Capture the cell that displays the provided text and extract its [x, y] central coordinate. 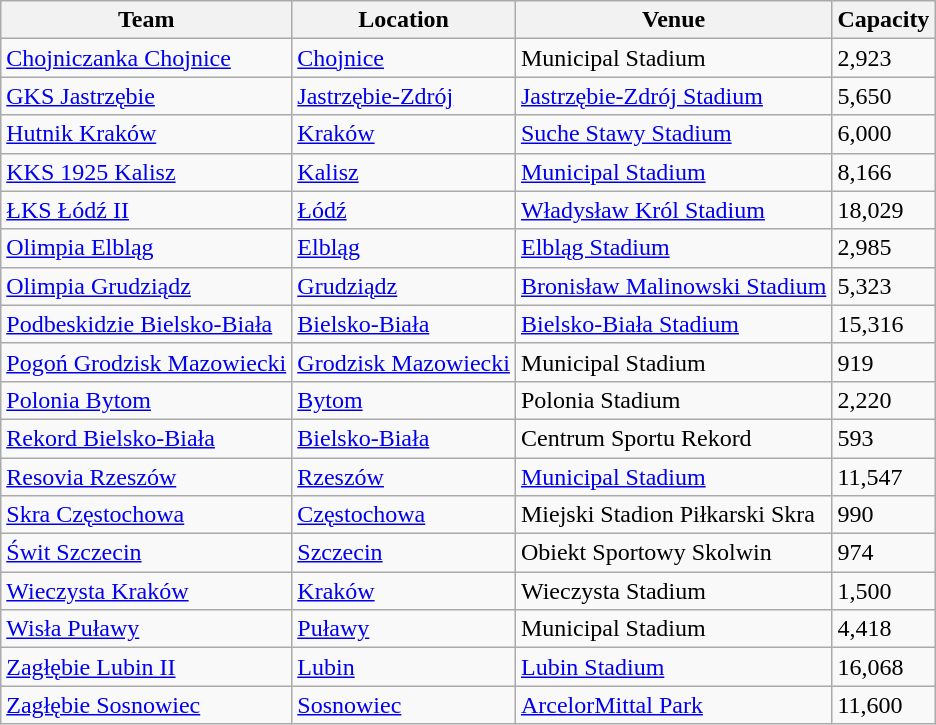
4,418 [884, 629]
919 [884, 362]
Bytom [404, 400]
Wieczysta Stadium [673, 591]
990 [884, 515]
KKS 1925 Kalisz [146, 172]
Pogoń Grodzisk Mazowiecki [146, 362]
Świt Szczecin [146, 553]
Centrum Sportu Rekord [673, 438]
Elbląg [404, 248]
Elbląg Stadium [673, 248]
Bielsko-Biała Stadium [673, 324]
593 [884, 438]
18,029 [884, 210]
2,220 [884, 400]
Polonia Stadium [673, 400]
5,650 [884, 96]
Team [146, 20]
2,985 [884, 248]
Hutnik Kraków [146, 134]
GKS Jastrzębie [146, 96]
Location [404, 20]
Wisła Puławy [146, 629]
Częstochowa [404, 515]
Wieczysta Kraków [146, 591]
Lubin [404, 667]
Władysław Król Stadium [673, 210]
Chojnice [404, 58]
Capacity [884, 20]
Podbeskidzie Bielsko-Biała [146, 324]
Lubin Stadium [673, 667]
Polonia Bytom [146, 400]
16,068 [884, 667]
Puławy [404, 629]
15,316 [884, 324]
Zagłębie Sosnowiec [146, 705]
Jastrzębie-Zdrój [404, 96]
Miejski Stadion Piłkarski Skra [673, 515]
8,166 [884, 172]
Rekord Bielsko-Biała [146, 438]
Olimpia Grudziądz [146, 286]
Obiekt Sportowy Skolwin [673, 553]
Łódź [404, 210]
Suche Stawy Stadium [673, 134]
Resovia Rzeszów [146, 477]
Sosnowiec [404, 705]
11,547 [884, 477]
974 [884, 553]
ŁKS Łódź II [146, 210]
Zagłębie Lubin II [146, 667]
Grudziądz [404, 286]
ArcelorMittal Park [673, 705]
Rzeszów [404, 477]
6,000 [884, 134]
Olimpia Elbląg [146, 248]
Grodzisk Mazowiecki [404, 362]
1,500 [884, 591]
Skra Częstochowa [146, 515]
5,323 [884, 286]
Kalisz [404, 172]
Jastrzębie-Zdrój Stadium [673, 96]
Bronisław Malinowski Stadium [673, 286]
Chojniczanka Chojnice [146, 58]
Venue [673, 20]
2,923 [884, 58]
11,600 [884, 705]
Szczecin [404, 553]
